Capture the cell that displays the provided text and extract its (X, Y) central coordinate. 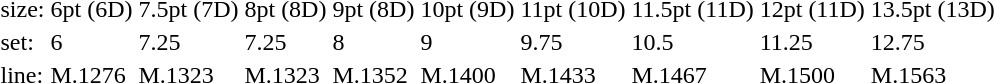
9 (468, 42)
6 (92, 42)
11.25 (812, 42)
8 (374, 42)
10.5 (692, 42)
9.75 (573, 42)
